Locate the cell with the specified text and output its (x, y) center coordinate. 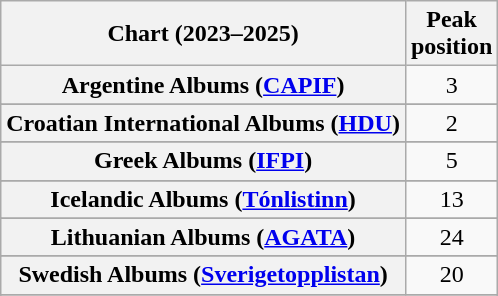
2 (451, 123)
20 (451, 275)
5 (451, 161)
Argentine Albums (CAPIF) (204, 85)
13 (451, 199)
24 (451, 237)
3 (451, 85)
Icelandic Albums (Tónlistinn) (204, 199)
Swedish Albums (Sverigetopplistan) (204, 275)
Croatian International Albums (HDU) (204, 123)
Lithuanian Albums (AGATA) (204, 237)
Chart (2023–2025) (204, 34)
Greek Albums (IFPI) (204, 161)
Peakposition (451, 34)
